Find where the given text appears and provide that cell's center as (X, Y) coordinate. 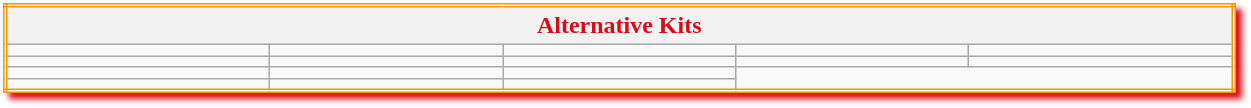
Alternative Kits (619, 25)
